Pinpoint the cell where the given text exists, returning its [X, Y] midpoint coordinate. 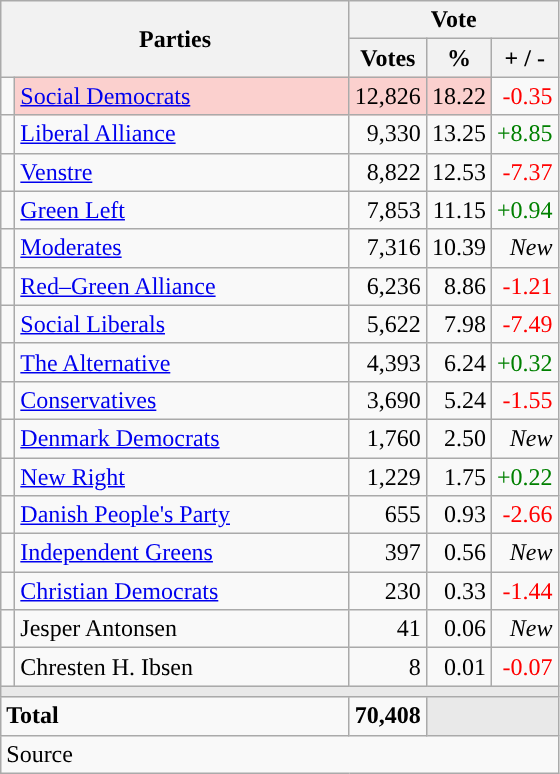
0.06 [458, 629]
-0.07 [524, 667]
0.01 [458, 667]
3,690 [388, 400]
Danish People's Party [182, 515]
-1.21 [524, 286]
1,229 [388, 477]
-1.55 [524, 400]
New Right [182, 477]
Social Liberals [182, 324]
Liberal Alliance [182, 134]
2.50 [458, 438]
12.53 [458, 172]
6,236 [388, 286]
0.56 [458, 553]
10.39 [458, 248]
+0.32 [524, 362]
Venstre [182, 172]
+8.85 [524, 134]
-1.44 [524, 591]
7.98 [458, 324]
8.86 [458, 286]
7,316 [388, 248]
4,393 [388, 362]
Christian Democrats [182, 591]
13.25 [458, 134]
5.24 [458, 400]
-2.66 [524, 515]
Conservatives [182, 400]
70,408 [388, 716]
+0.94 [524, 210]
9,330 [388, 134]
Green Left [182, 210]
Vote [454, 20]
0.93 [458, 515]
11.15 [458, 210]
The Alternative [182, 362]
Source [280, 754]
+0.22 [524, 477]
0.33 [458, 591]
Red–Green Alliance [182, 286]
% [458, 58]
18.22 [458, 96]
-7.37 [524, 172]
Jesper Antonsen [182, 629]
655 [388, 515]
6.24 [458, 362]
-0.35 [524, 96]
12,826 [388, 96]
+ / - [524, 58]
Denmark Democrats [182, 438]
Parties [176, 39]
Votes [388, 58]
7,853 [388, 210]
Social Democrats [182, 96]
397 [388, 553]
230 [388, 591]
1,760 [388, 438]
8,822 [388, 172]
5,622 [388, 324]
Chresten H. Ibsen [182, 667]
8 [388, 667]
Moderates [182, 248]
41 [388, 629]
-7.49 [524, 324]
Independent Greens [182, 553]
1.75 [458, 477]
Total [176, 716]
